Extract the (x, y) coordinate from the center of the cell holding the provided text.  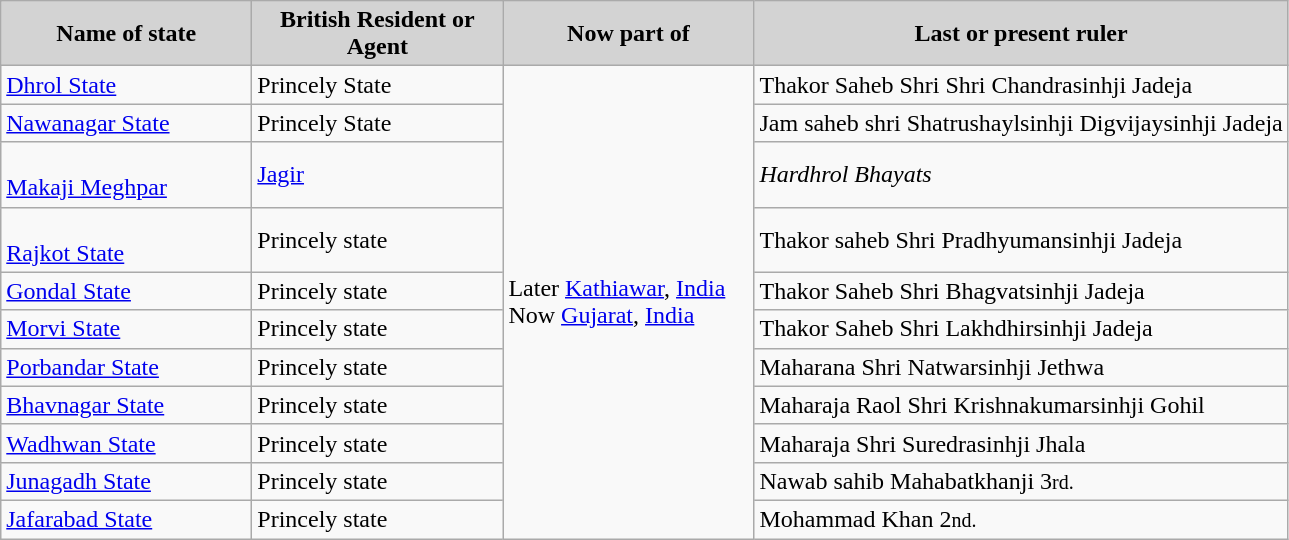
Nawanagar State (126, 123)
Thakor saheb Shri Pradhyumansinhji Jadeja (1021, 240)
Thakor Saheb Shri Bhagvatsinhji Jadeja (1021, 291)
Junagadh State (126, 481)
Maharaja Raol Shri Krishnakumarsinhji Gohil (1021, 405)
Jagir (378, 174)
Mohammad Khan 2nd. (1021, 519)
Hardhrol Bhayats (1021, 174)
Jafarabad State (126, 519)
British Resident or Agent (378, 34)
Gondal State (126, 291)
Thakor Saheb Shri Lakhdhirsinhji Jadeja (1021, 329)
Name of state (126, 34)
Maharaja Shri Suredrasinhji Jhala (1021, 443)
Rajkot State (126, 240)
Wadhwan State (126, 443)
Now part of (628, 34)
Jam saheb shri Shatrushaylsinhji Digvijaysinhji Jadeja (1021, 123)
Bhavnagar State (126, 405)
Thakor Saheb Shri Shri Chandrasinhji Jadeja (1021, 85)
Makaji Meghpar (126, 174)
Porbandar State (126, 367)
Dhrol State (126, 85)
Morvi State (126, 329)
Nawab sahib Mahabatkhanji 3rd. (1021, 481)
Last or present ruler (1021, 34)
Maharana Shri Natwarsinhji Jethwa (1021, 367)
Later Kathiawar, IndiaNow Gujarat, India (628, 302)
